Extract the [X, Y] coordinate from the center of the cell holding the provided text.  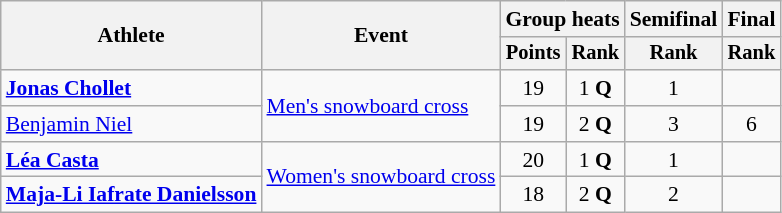
Event [380, 36]
2 [674, 195]
Jonas Chollet [132, 88]
6 [751, 124]
Women's snowboard cross [380, 178]
18 [533, 195]
20 [533, 160]
Men's snowboard cross [380, 106]
Athlete [132, 36]
Maja-Li Iafrate Danielsson [132, 195]
Final [751, 19]
Points [533, 54]
Semifinal [674, 19]
3 [674, 124]
Benjamin Niel [132, 124]
Group heats [562, 19]
Léa Casta [132, 160]
